Scan for the cell matching the given text and deliver its (x, y) coordinate at center. 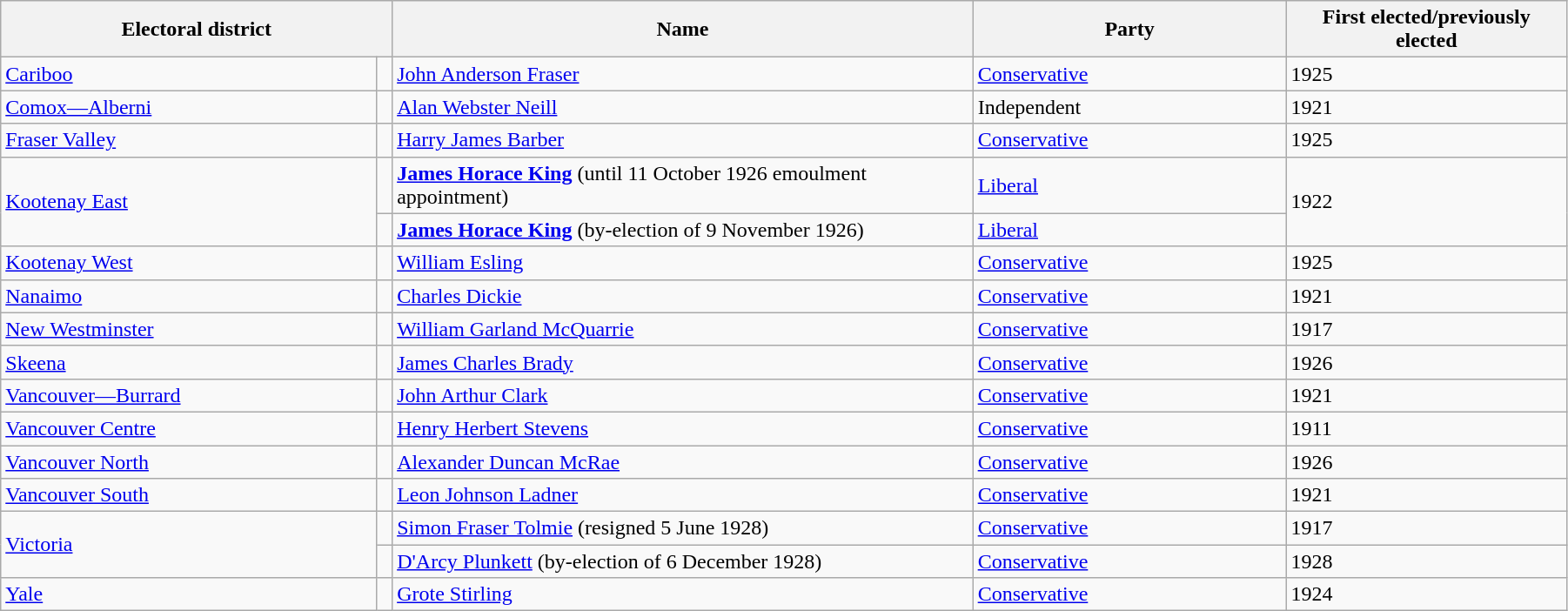
Charles Dickie (683, 296)
Vancouver—Burrard (189, 395)
Nanaimo (189, 296)
Party (1129, 30)
Yale (189, 594)
First elected/previously elected (1426, 30)
James Charles Brady (683, 362)
John Anderson Fraser (683, 74)
1911 (1426, 428)
James Horace King (by-election of 9 November 1926) (683, 230)
Kootenay West (189, 263)
Vancouver North (189, 462)
John Arthur Clark (683, 395)
Kootenay East (189, 202)
Grote Stirling (683, 594)
Name (683, 30)
1922 (1426, 202)
Leon Johnson Ladner (683, 495)
Alexander Duncan McRae (683, 462)
Harry James Barber (683, 140)
1928 (1426, 561)
1924 (1426, 594)
D'Arcy Plunkett (by-election of 6 December 1928) (683, 561)
Skeena (189, 362)
James Horace King (until 11 October 1926 emoulment appointment) (683, 185)
Cariboo (189, 74)
Vancouver South (189, 495)
William Esling (683, 263)
Victoria (189, 545)
William Garland McQuarrie (683, 329)
Comox—Alberni (189, 107)
Fraser Valley (189, 140)
Alan Webster Neill (683, 107)
Henry Herbert Stevens (683, 428)
Independent (1129, 107)
Electoral district (197, 30)
Simon Fraser Tolmie (resigned 5 June 1928) (683, 528)
Vancouver Centre (189, 428)
New Westminster (189, 329)
